For the text-containing cell, return its midpoint in [x, y] coordinate format. 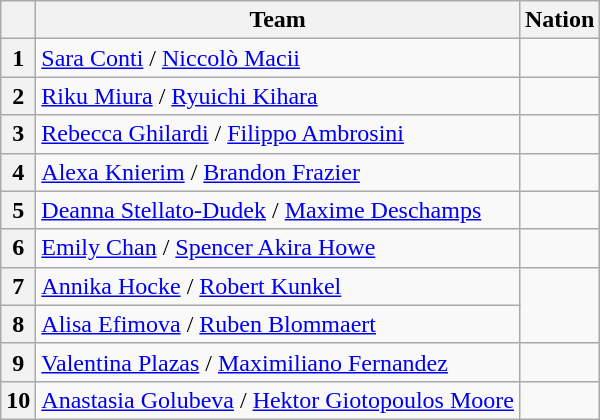
Deanna Stellato-Dudek / Maxime Deschamps [278, 210]
Nation [559, 20]
3 [18, 134]
Alexa Knierim / Brandon Frazier [278, 172]
Sara Conti / Niccolò Macii [278, 58]
2 [18, 96]
8 [18, 324]
Rebecca Ghilardi / Filippo Ambrosini [278, 134]
Riku Miura / Ryuichi Kihara [278, 96]
Anastasia Golubeva / Hektor Giotopoulos Moore [278, 400]
Emily Chan / Spencer Akira Howe [278, 248]
6 [18, 248]
Team [278, 20]
7 [18, 286]
Alisa Efimova / Ruben Blommaert [278, 324]
4 [18, 172]
10 [18, 400]
1 [18, 58]
Annika Hocke / Robert Kunkel [278, 286]
9 [18, 362]
Valentina Plazas / Maximiliano Fernandez [278, 362]
5 [18, 210]
